Capture the cell that displays the provided text and extract its [x, y] central coordinate. 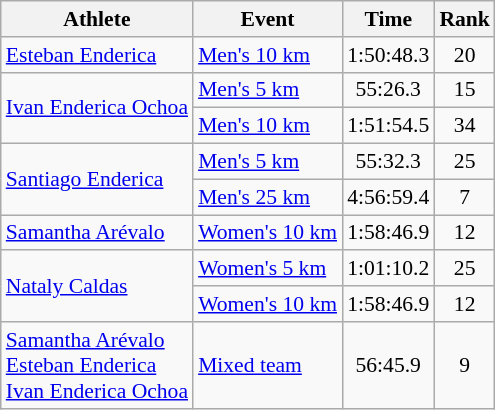
Men's 25 km [268, 197]
55:26.3 [388, 90]
15 [464, 90]
Event [268, 19]
55:32.3 [388, 162]
Rank [464, 19]
9 [464, 366]
20 [464, 55]
Ivan Enderica Ochoa [97, 108]
34 [464, 126]
1:50:48.3 [388, 55]
7 [464, 197]
1:51:54.5 [388, 126]
Women's 5 km [268, 269]
56:45.9 [388, 366]
Nataly Caldas [97, 286]
Athlete [97, 19]
Samantha ArévaloEsteban EndericaIvan Enderica Ochoa [97, 366]
Time [388, 19]
Esteban Enderica [97, 55]
4:56:59.4 [388, 197]
Santiago Enderica [97, 180]
1:01:10.2 [388, 269]
Samantha Arévalo [97, 233]
Mixed team [268, 366]
